Search for the cell housing the specified text and yield its [X, Y] center coordinate. 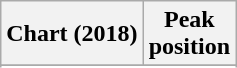
Peakposition [189, 34]
Chart (2018) [72, 34]
